Find where the given text appears and provide that cell's center as (X, Y) coordinate. 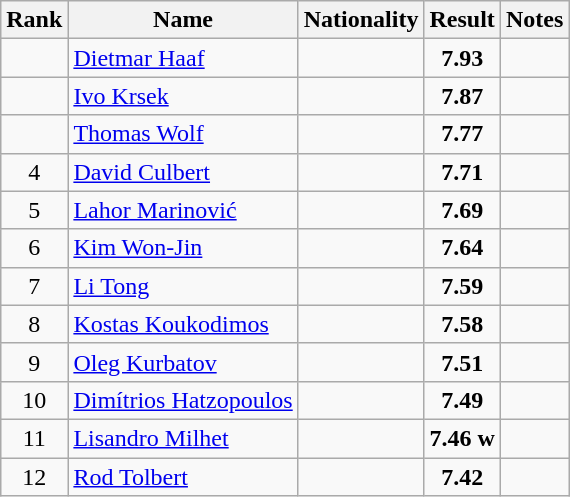
Lahor Marinović (183, 210)
7.46 w (462, 438)
7.64 (462, 248)
7.51 (462, 362)
7.87 (462, 96)
11 (34, 438)
Notes (534, 20)
Rank (34, 20)
7.77 (462, 134)
7.59 (462, 286)
7.58 (462, 324)
7.42 (462, 477)
Kostas Koukodimos (183, 324)
9 (34, 362)
4 (34, 172)
8 (34, 324)
7.49 (462, 400)
7 (34, 286)
7.69 (462, 210)
David Culbert (183, 172)
Kim Won-Jin (183, 248)
5 (34, 210)
Dimítrios Hatzopoulos (183, 400)
7.71 (462, 172)
6 (34, 248)
7.93 (462, 58)
Thomas Wolf (183, 134)
Oleg Kurbatov (183, 362)
Name (183, 20)
Ivo Krsek (183, 96)
Rod Tolbert (183, 477)
10 (34, 400)
12 (34, 477)
Lisandro Milhet (183, 438)
Li Tong (183, 286)
Dietmar Haaf (183, 58)
Result (462, 20)
Nationality (361, 20)
